Search for the cell housing the specified text and yield its [x, y] center coordinate. 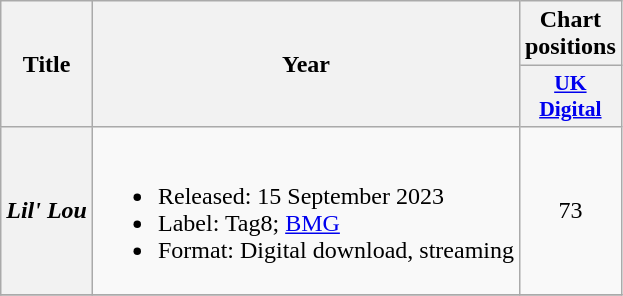
Year [306, 64]
73 [570, 210]
UK Digital [570, 96]
Released: 15 September 2023Label: Tag8; BMGFormat: Digital download, streaming [306, 210]
Chart positions [570, 34]
Title [47, 64]
Lil' Lou [47, 210]
